Scan for the cell matching the given text and deliver its [x, y] coordinate at center. 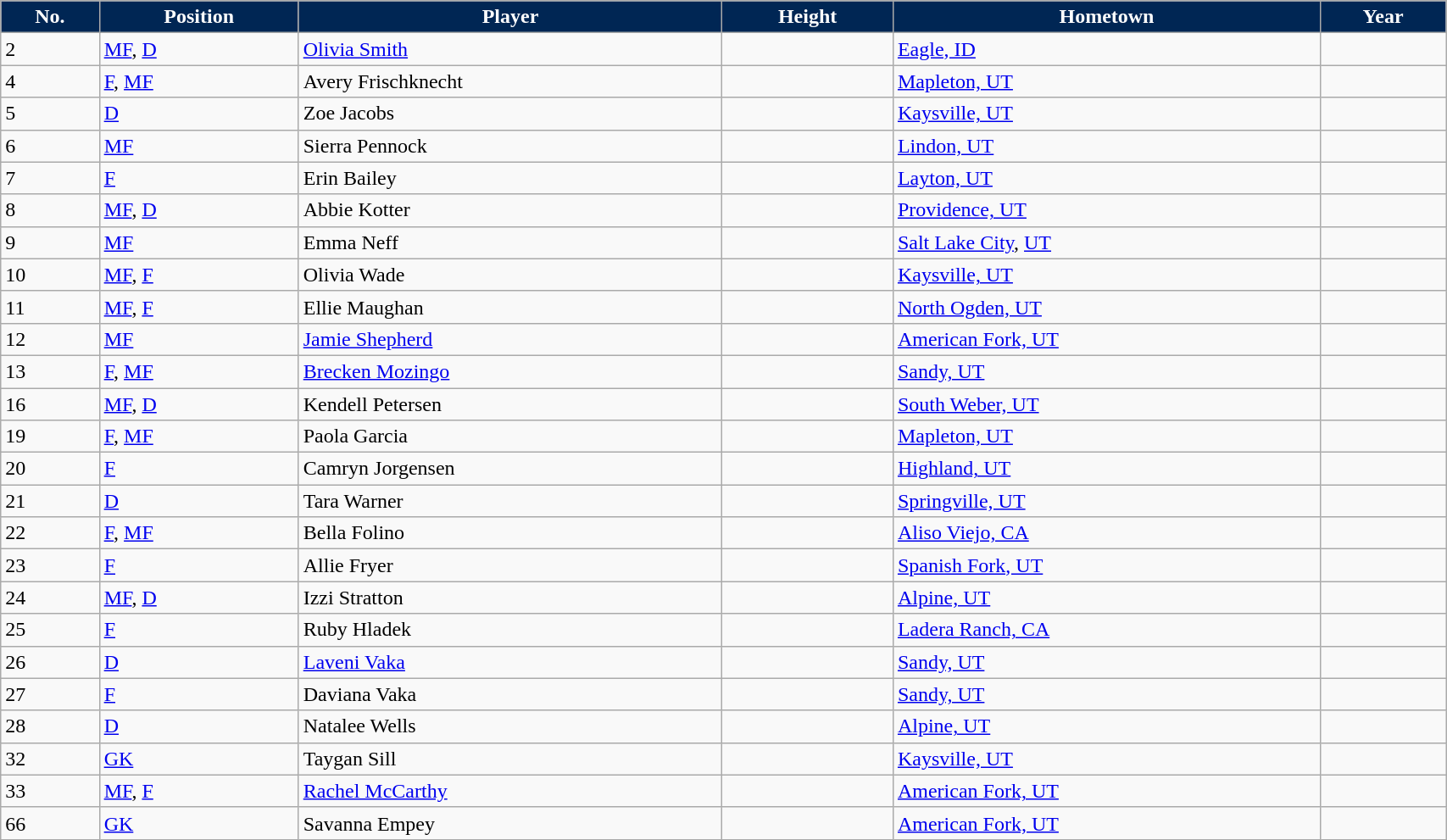
No. [50, 17]
Year [1383, 17]
23 [50, 565]
Laveni Vaka [510, 662]
Eagle, ID [1106, 49]
6 [50, 146]
Height [808, 17]
Allie Fryer [510, 565]
North Ogden, UT [1106, 307]
25 [50, 630]
Izzi Stratton [510, 598]
Natalee Wells [510, 726]
Position [198, 17]
16 [50, 404]
Emma Neff [510, 242]
22 [50, 533]
11 [50, 307]
2 [50, 49]
Springville, UT [1106, 501]
Brecken Mozingo [510, 371]
Hometown [1106, 17]
27 [50, 694]
Salt Lake City, UT [1106, 242]
Paola Garcia [510, 437]
Jamie Shepherd [510, 339]
Player [510, 17]
Providence, UT [1106, 210]
Avery Frischknecht [510, 81]
Savanna Empey [510, 823]
28 [50, 726]
Spanish Fork, UT [1106, 565]
Sierra Pennock [510, 146]
5 [50, 114]
Aliso Viejo, CA [1106, 533]
Olivia Wade [510, 275]
20 [50, 469]
Zoe Jacobs [510, 114]
13 [50, 371]
South Weber, UT [1106, 404]
66 [50, 823]
8 [50, 210]
4 [50, 81]
Taygan Sill [510, 759]
21 [50, 501]
Erin Bailey [510, 178]
7 [50, 178]
Ellie Maughan [510, 307]
Kendell Petersen [510, 404]
Olivia Smith [510, 49]
12 [50, 339]
10 [50, 275]
32 [50, 759]
Daviana Vaka [510, 694]
24 [50, 598]
9 [50, 242]
Ruby Hladek [510, 630]
33 [50, 791]
26 [50, 662]
Lindon, UT [1106, 146]
Bella Folino [510, 533]
Tara Warner [510, 501]
19 [50, 437]
Camryn Jorgensen [510, 469]
Layton, UT [1106, 178]
Abbie Kotter [510, 210]
Highland, UT [1106, 469]
Ladera Ranch, CA [1106, 630]
Rachel McCarthy [510, 791]
